For the text-containing cell, return its midpoint in (x, y) coordinate format. 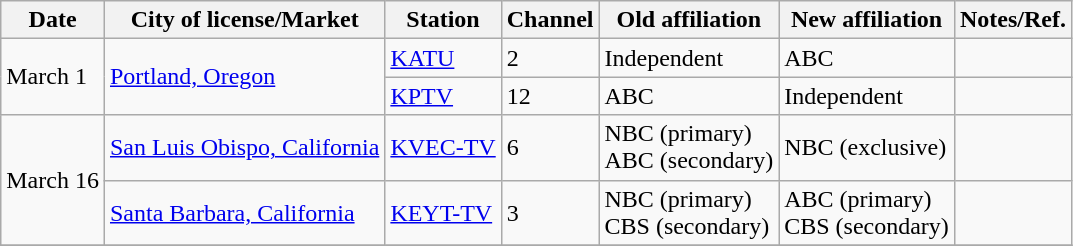
ABC (primary) CBS (secondary) (867, 212)
NBC (primary) ABC (secondary) (689, 148)
NBC (primary) CBS (secondary) (689, 212)
3 (550, 212)
Old affiliation (689, 20)
City of license/Market (244, 20)
KPTV (443, 96)
KATU (443, 58)
Portland, Oregon (244, 77)
Station (443, 20)
NBC (exclusive) (867, 148)
San Luis Obispo, California (244, 148)
Santa Barbara, California (244, 212)
2 (550, 58)
March 16 (53, 180)
Date (53, 20)
6 (550, 148)
New affiliation (867, 20)
KEYT-TV (443, 212)
12 (550, 96)
March 1 (53, 77)
KVEC-TV (443, 148)
Channel (550, 20)
Notes/Ref. (1012, 20)
